Scan for the cell matching the given text and deliver its (X, Y) coordinate at center. 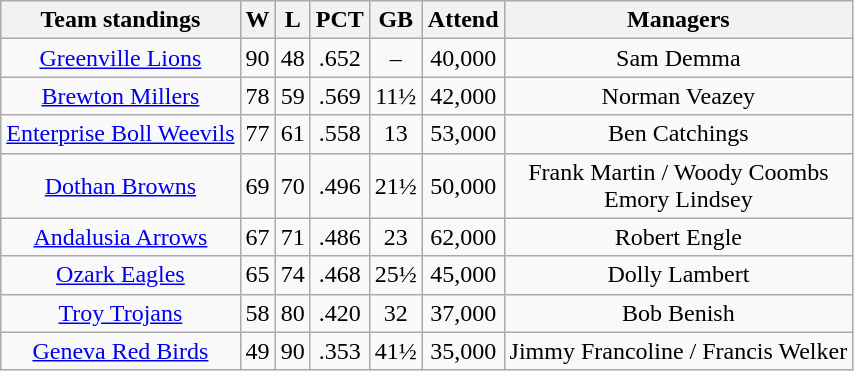
41½ (396, 351)
GB (396, 20)
65 (258, 275)
Managers (678, 20)
40,000 (463, 58)
Dolly Lambert (678, 275)
Geneva Red Birds (120, 351)
58 (258, 313)
71 (292, 237)
69 (258, 186)
.569 (340, 96)
23 (396, 237)
Ben Catchings (678, 134)
L (292, 20)
42,000 (463, 96)
Frank Martin / Woody Coombs Emory Lindsey (678, 186)
.486 (340, 237)
11½ (396, 96)
35,000 (463, 351)
80 (292, 313)
21½ (396, 186)
25½ (396, 275)
W (258, 20)
37,000 (463, 313)
Dothan Browns (120, 186)
Andalusia Arrows (120, 237)
.420 (340, 313)
13 (396, 134)
77 (258, 134)
53,000 (463, 134)
Bob Benish (678, 313)
Ozark Eagles (120, 275)
Norman Veazey (678, 96)
Sam Demma (678, 58)
Attend (463, 20)
Greenville Lions (120, 58)
Enterprise Boll Weevils (120, 134)
.468 (340, 275)
Brewton Millers (120, 96)
.353 (340, 351)
50,000 (463, 186)
.652 (340, 58)
32 (396, 313)
.496 (340, 186)
67 (258, 237)
70 (292, 186)
PCT (340, 20)
– (396, 58)
74 (292, 275)
.558 (340, 134)
48 (292, 58)
61 (292, 134)
45,000 (463, 275)
Jimmy Francoline / Francis Welker (678, 351)
62,000 (463, 237)
Troy Trojans (120, 313)
59 (292, 96)
Robert Engle (678, 237)
78 (258, 96)
49 (258, 351)
Team standings (120, 20)
